Detect which cell encompasses the target text, then output its (x, y) center coordinate. 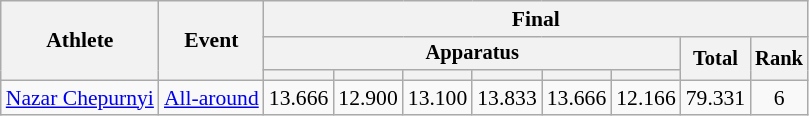
Total (716, 58)
6 (779, 98)
Apparatus (472, 54)
Nazar Chepurnyi (80, 98)
12.900 (368, 98)
13.833 (506, 98)
Event (212, 40)
Athlete (80, 40)
Rank (779, 58)
All-around (212, 98)
13.100 (438, 98)
79.331 (716, 98)
Final (536, 19)
12.166 (646, 98)
